Return (x, y) of the center of cell containing provided text 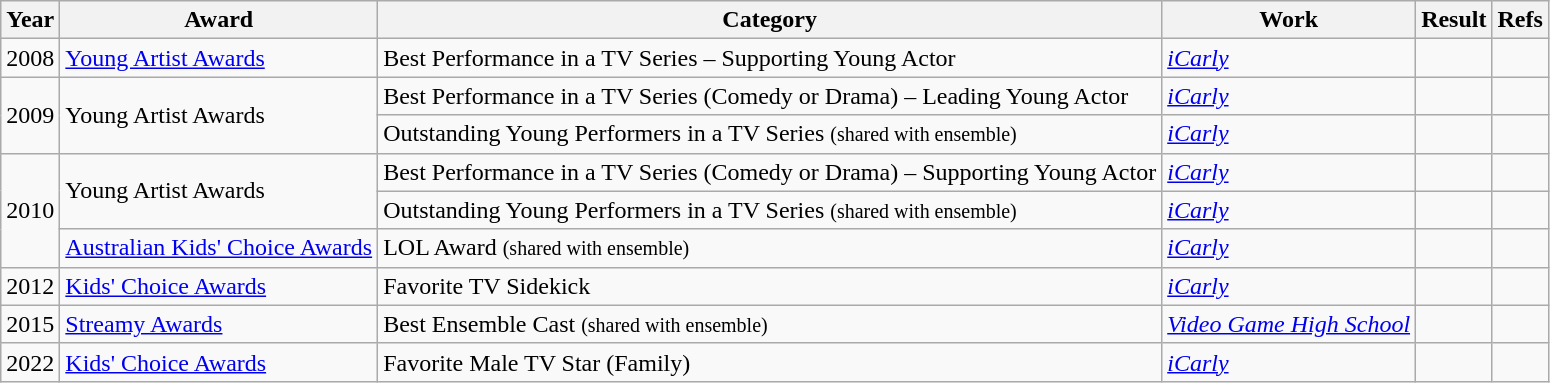
2015 (30, 324)
2008 (30, 58)
Best Performance in a TV Series (Comedy or Drama) – Leading Young Actor (770, 96)
Category (770, 20)
Refs (1520, 20)
2012 (30, 286)
Year (30, 20)
Best Ensemble Cast (shared with ensemble) (770, 324)
Australian Kids' Choice Awards (219, 248)
Result (1454, 20)
Award (219, 20)
Best Performance in a TV Series – Supporting Young Actor (770, 58)
2009 (30, 115)
2022 (30, 362)
Video Game High School (1289, 324)
2010 (30, 210)
Streamy Awards (219, 324)
Favorite TV Sidekick (770, 286)
Best Performance in a TV Series (Comedy or Drama) – Supporting Young Actor (770, 172)
Favorite Male TV Star (Family) (770, 362)
Work (1289, 20)
LOL Award (shared with ensemble) (770, 248)
